Search for the cell housing the specified text and yield its (x, y) center coordinate. 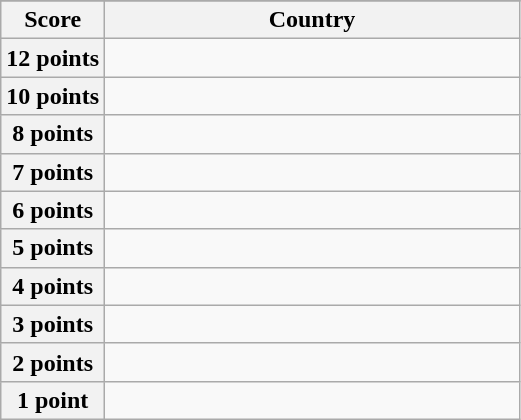
1 point (53, 400)
2 points (53, 362)
8 points (53, 134)
Country (312, 20)
10 points (53, 96)
7 points (53, 172)
Score (53, 20)
12 points (53, 58)
3 points (53, 324)
5 points (53, 248)
6 points (53, 210)
4 points (53, 286)
